Return the [X, Y] coordinate for the center point of the cell that contains the specified text.  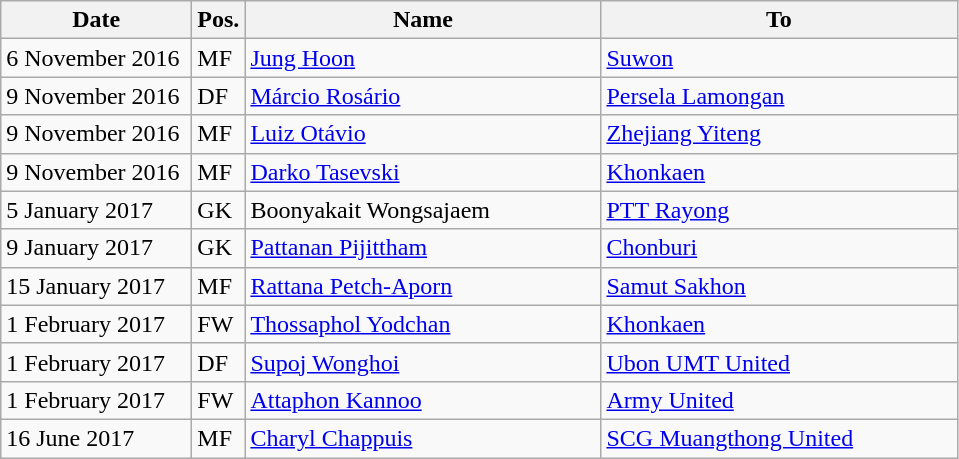
Darko Tasevski [423, 172]
Date [96, 20]
Suwon [779, 58]
Boonyakait Wongsajaem [423, 210]
Zhejiang Yiteng [779, 134]
Army United [779, 400]
Pattanan Pijittham [423, 248]
Name [423, 20]
16 June 2017 [96, 438]
To [779, 20]
Márcio Rosário [423, 96]
Rattana Petch-Aporn [423, 286]
Luiz Otávio [423, 134]
SCG Muangthong United [779, 438]
Supoj Wonghoi [423, 362]
6 November 2016 [96, 58]
Thossaphol Yodchan [423, 324]
Persela Lamongan [779, 96]
5 January 2017 [96, 210]
Jung Hoon [423, 58]
Chonburi [779, 248]
PTT Rayong [779, 210]
Pos. [218, 20]
Ubon UMT United [779, 362]
15 January 2017 [96, 286]
Samut Sakhon [779, 286]
9 January 2017 [96, 248]
Attaphon Kannoo [423, 400]
Charyl Chappuis [423, 438]
